Search for the cell housing the specified text and yield its (X, Y) center coordinate. 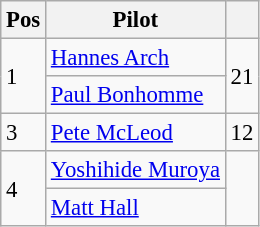
Pilot (136, 20)
Matt Hall (136, 208)
1 (24, 76)
12 (242, 133)
21 (242, 76)
Paul Bonhomme (136, 95)
4 (24, 188)
Hannes Arch (136, 58)
Pete McLeod (136, 133)
Yoshihide Muroya (136, 170)
Pos (24, 20)
3 (24, 133)
